Pinpoint the cell where the given text exists, returning its (x, y) midpoint coordinate. 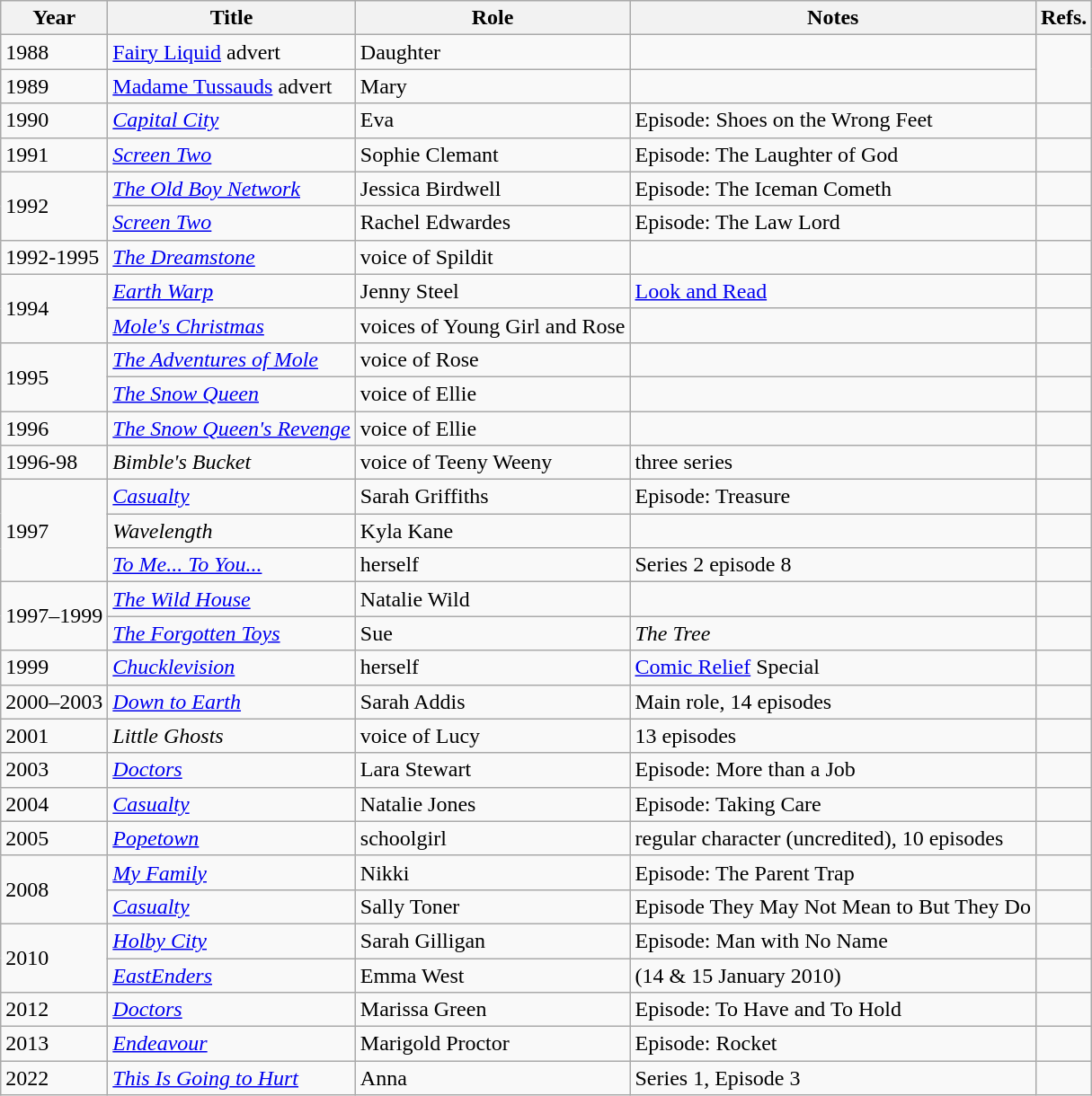
Episode: The Parent Trap (832, 872)
Sarah Addis (493, 702)
Notes (832, 18)
To Me... To You... (232, 565)
The Snow Queen (232, 393)
voice of Teeny Weeny (493, 463)
Down to Earth (232, 702)
2008 (54, 889)
Episode: Taking Care (832, 804)
Endeavour (232, 1044)
Daughter (493, 52)
Eva (493, 120)
Mole's Christmas (232, 325)
1997–1999 (54, 616)
Bimble's Bucket (232, 463)
Episode: To Have and To Hold (832, 1010)
regular character (uncredited), 10 episodes (832, 838)
Episode: The Law Lord (832, 223)
2000–2003 (54, 702)
Episode: More than a Job (832, 770)
The Old Boy Network (232, 189)
voice of Rose (493, 359)
Earth Warp (232, 291)
voices of Young Girl and Rose (493, 325)
Series 2 episode 8 (832, 565)
Episode: Rocket (832, 1044)
The Tree (832, 633)
Episode: The Laughter of God (832, 155)
2001 (54, 736)
Marissa Green (493, 1010)
Year (54, 18)
The Forgotten Toys (232, 633)
This Is Going to Hurt (232, 1078)
The Dreamstone (232, 257)
Main role, 14 episodes (832, 702)
The Wild House (232, 599)
Sophie Clemant (493, 155)
Lara Stewart (493, 770)
Nikki (493, 872)
2005 (54, 838)
1995 (54, 376)
voice of Lucy (493, 736)
Marigold Proctor (493, 1044)
voice of Spildit (493, 257)
My Family (232, 872)
The Snow Queen's Revenge (232, 429)
Episode: Shoes on the Wrong Feet (832, 120)
2003 (54, 770)
Natalie Jones (493, 804)
1994 (54, 308)
EastEnders (232, 975)
Natalie Wild (493, 599)
The Adventures of Mole (232, 359)
Refs. (1063, 18)
1992 (54, 206)
1992-1995 (54, 257)
Chucklevision (232, 667)
Jessica Birdwell (493, 189)
Kyla Kane (493, 531)
Episode: Man with No Name (832, 941)
Episode: Treasure (832, 497)
Madame Tussauds advert (232, 86)
Fairy Liquid advert (232, 52)
Episode: The Iceman Cometh (832, 189)
three series (832, 463)
Holby City (232, 941)
1988 (54, 52)
2022 (54, 1078)
1991 (54, 155)
Title (232, 18)
Sarah Gilligan (493, 941)
Look and Read (832, 291)
Sally Toner (493, 906)
Rachel Edwardes (493, 223)
Comic Relief Special (832, 667)
2012 (54, 1010)
1999 (54, 667)
(14 & 15 January 2010) (832, 975)
2010 (54, 958)
Capital City (232, 120)
Anna (493, 1078)
Popetown (232, 838)
13 episodes (832, 736)
Mary (493, 86)
Sarah Griffiths (493, 497)
Jenny Steel (493, 291)
1996 (54, 429)
schoolgirl (493, 838)
2013 (54, 1044)
2004 (54, 804)
Episode They May Not Mean to But They Do (832, 906)
Sue (493, 633)
1996-98 (54, 463)
Emma West (493, 975)
1990 (54, 120)
Role (493, 18)
1989 (54, 86)
Little Ghosts (232, 736)
Series 1, Episode 3 (832, 1078)
1997 (54, 531)
Wavelength (232, 531)
